Return the [X, Y] coordinate for the center point of the cell that contains the specified text.  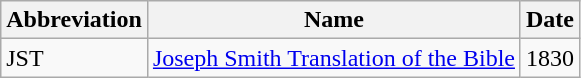
Date [550, 20]
1830 [550, 58]
Abbreviation [74, 20]
Joseph Smith Translation of the Bible [334, 58]
JST [74, 58]
Name [334, 20]
